For the text-containing cell, return its midpoint in (X, Y) coordinate format. 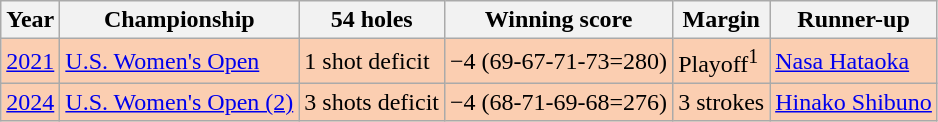
−4 (69-67-71-73=280) (559, 62)
Hinako Shibuno (854, 102)
3 shots deficit (372, 102)
3 strokes (722, 102)
2024 (30, 102)
54 holes (372, 20)
1 shot deficit (372, 62)
Championship (180, 20)
2021 (30, 62)
Margin (722, 20)
Playoff1 (722, 62)
Winning score (559, 20)
Year (30, 20)
Nasa Hataoka (854, 62)
Runner-up (854, 20)
−4 (68-71-69-68=276) (559, 102)
U.S. Women's Open (180, 62)
U.S. Women's Open (2) (180, 102)
